For the text-containing cell, return its midpoint in (x, y) coordinate format. 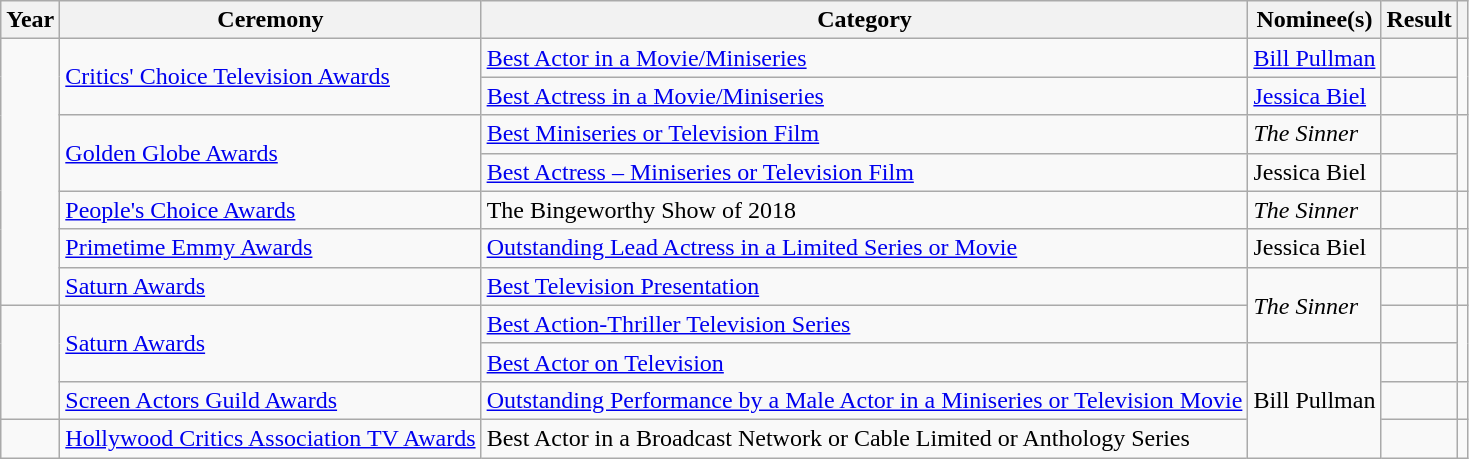
Golden Globe Awards (270, 153)
Best Actress – Miniseries or Television Film (864, 172)
Best Actor in a Broadcast Network or Cable Limited or Anthology Series (864, 438)
Outstanding Lead Actress in a Limited Series or Movie (864, 248)
People's Choice Awards (270, 210)
Primetime Emmy Awards (270, 248)
Best Action-Thriller Television Series (864, 324)
Category (864, 20)
Best Miniseries or Television Film (864, 134)
Hollywood Critics Association TV Awards (270, 438)
Best Actor on Television (864, 362)
Ceremony (270, 20)
Nominee(s) (1314, 20)
Critics' Choice Television Awards (270, 77)
Best Actress in a Movie/Miniseries (864, 96)
Best Actor in a Movie/Miniseries (864, 58)
The Bingeworthy Show of 2018 (864, 210)
Outstanding Performance by a Male Actor in a Miniseries or Television Movie (864, 400)
Year (30, 20)
Best Television Presentation (864, 286)
Result (1419, 20)
Screen Actors Guild Awards (270, 400)
